Find where the given text appears and provide that cell's center as (x, y) coordinate. 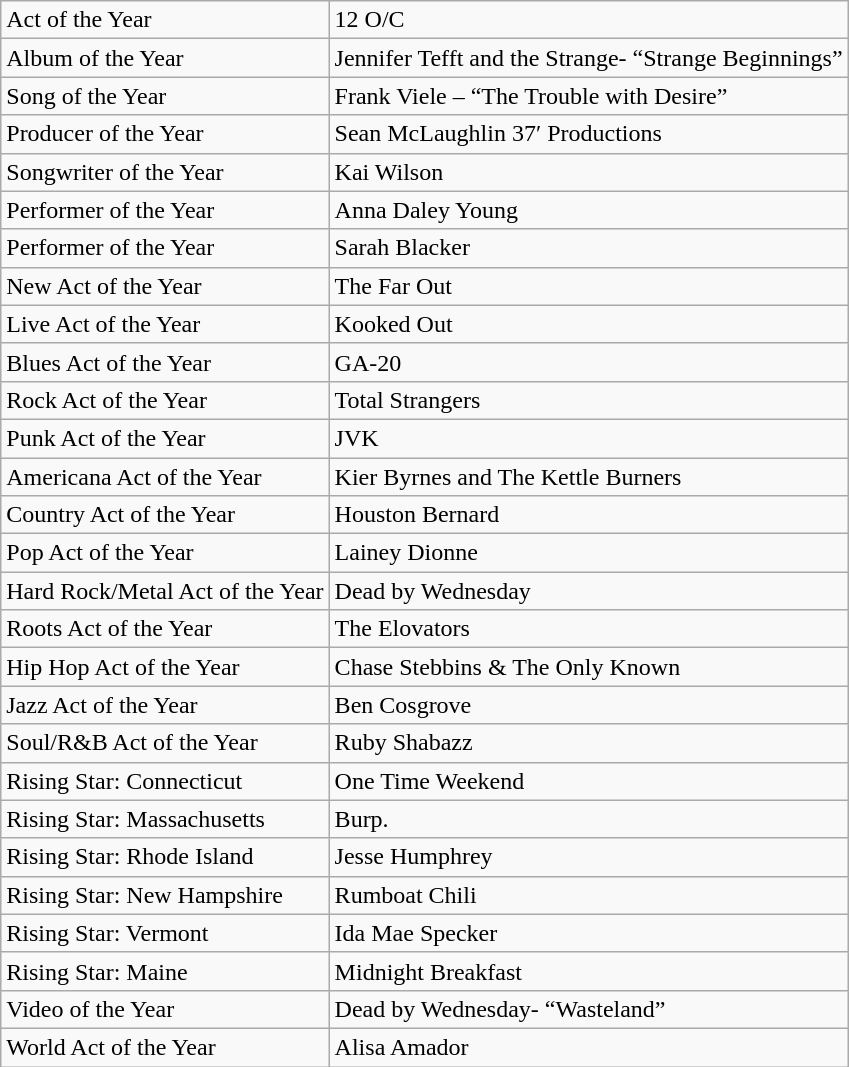
Rock Act of the Year (165, 400)
Anna Daley Young (588, 210)
Act of the Year (165, 20)
Rising Star: New Hampshire (165, 895)
Kier Byrnes and The Kettle Burners (588, 477)
Houston Bernard (588, 515)
Burp. (588, 819)
Midnight Breakfast (588, 971)
GA-20 (588, 362)
Kai Wilson (588, 172)
Blues Act of the Year (165, 362)
Ruby Shabazz (588, 743)
One Time Weekend (588, 781)
Dead by Wednesday- “Wasteland” (588, 1009)
Rumboat Chili (588, 895)
Rising Star: Vermont (165, 933)
Frank Viele – “The Trouble with Desire” (588, 96)
12 O/C (588, 20)
Total Strangers (588, 400)
Jesse Humphrey (588, 857)
Soul/R&B Act of the Year (165, 743)
The Elovators (588, 629)
Hard Rock/Metal Act of the Year (165, 591)
Producer of the Year (165, 134)
JVK (588, 438)
Rising Star: Massachusetts (165, 819)
Ben Cosgrove (588, 705)
Jennifer Tefft and the Strange- “Strange Beginnings” (588, 58)
Chase Stebbins & The Only Known (588, 667)
Americana Act of the Year (165, 477)
Songwriter of the Year (165, 172)
Dead by Wednesday (588, 591)
Song of the Year (165, 96)
Album of the Year (165, 58)
Country Act of the Year (165, 515)
Punk Act of the Year (165, 438)
Kooked Out (588, 324)
Video of the Year (165, 1009)
The Far Out (588, 286)
Ida Mae Specker (588, 933)
Lainey Dionne (588, 553)
Hip Hop Act of the Year (165, 667)
Jazz Act of the Year (165, 705)
Pop Act of the Year (165, 553)
Sarah Blacker (588, 248)
Rising Star: Connecticut (165, 781)
New Act of the Year (165, 286)
Live Act of the Year (165, 324)
Rising Star: Maine (165, 971)
Sean McLaughlin 37′ Productions (588, 134)
Roots Act of the Year (165, 629)
World Act of the Year (165, 1047)
Rising Star: Rhode Island (165, 857)
Alisa Amador (588, 1047)
